Provide the [x, y] coordinate of the cell's center where the given text is located.  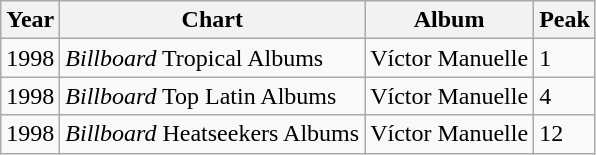
4 [565, 96]
Billboard Tropical Albums [212, 58]
Billboard Top Latin Albums [212, 96]
Album [450, 20]
Chart [212, 20]
Peak [565, 20]
Year [30, 20]
12 [565, 134]
1 [565, 58]
Billboard Heatseekers Albums [212, 134]
